Output the (x, y) coordinate of the center of the cell containing the given text.  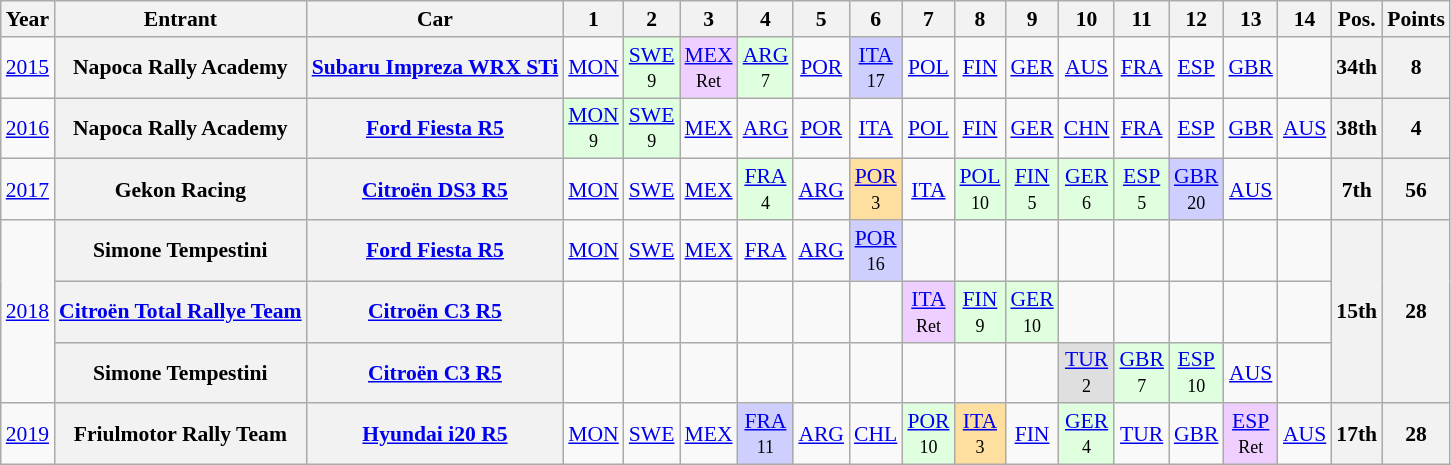
Gekon Racing (180, 190)
ARG7 (766, 68)
FIN5 (1032, 190)
Entrant (180, 19)
38th (1356, 128)
ITA17 (876, 68)
15th (1356, 312)
ESP5 (1142, 190)
TUR (1142, 434)
GBR20 (1196, 190)
1 (594, 19)
Friulmotor Rally Team (180, 434)
ESPRet (1250, 434)
FRA4 (766, 190)
12 (1196, 19)
9 (1032, 19)
Citroën Total Rallye Team (180, 312)
Citroën DS3 R5 (436, 190)
CHL (876, 434)
2018 (28, 312)
GER6 (1087, 190)
GER10 (1032, 312)
34th (1356, 68)
2017 (28, 190)
ESP10 (1196, 372)
TUR2 (1087, 372)
POR3 (876, 190)
56 (1416, 190)
17th (1356, 434)
FIN9 (980, 312)
Car (436, 19)
11 (1142, 19)
ITARet (928, 312)
Pos. (1356, 19)
ITA3 (980, 434)
2019 (28, 434)
Year (28, 19)
POR10 (928, 434)
5 (821, 19)
10 (1087, 19)
3 (709, 19)
GBR7 (1142, 372)
POR16 (876, 250)
Subaru Impreza WRX STi (436, 68)
Points (1416, 19)
CHN (1087, 128)
2 (652, 19)
MON9 (594, 128)
7 (928, 19)
7th (1356, 190)
Hyundai i20 R5 (436, 434)
13 (1250, 19)
MEXRet (709, 68)
FRA11 (766, 434)
POL10 (980, 190)
GER4 (1087, 434)
2015 (28, 68)
14 (1304, 19)
2016 (28, 128)
6 (876, 19)
